Identify which cell holds the provided text, then report its (X, Y) central coordinate. 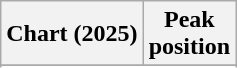
Chart (2025) (72, 34)
Peakposition (189, 34)
